Locate the cell with the specified text and output its [x, y] center coordinate. 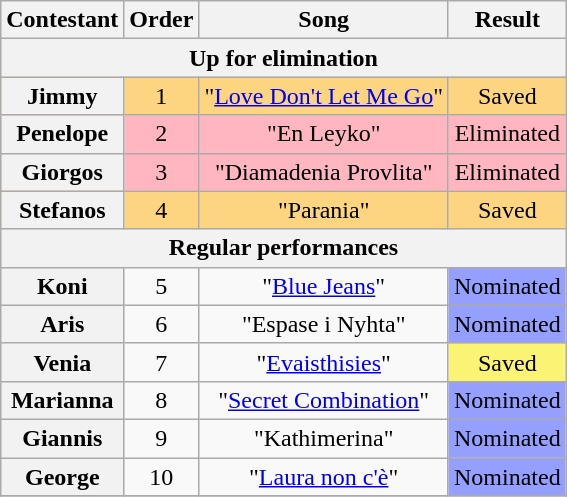
Giannis [62, 438]
"Parania" [324, 210]
"Laura non c'è" [324, 477]
Marianna [62, 400]
Penelope [62, 134]
"Espase i Nyhta" [324, 324]
3 [162, 172]
5 [162, 286]
"Diamadenia Provlita" [324, 172]
Result [507, 20]
Koni [62, 286]
Song [324, 20]
"Blue Jeans" [324, 286]
Jimmy [62, 96]
"Kathimerina" [324, 438]
"Evaisthisies" [324, 362]
Aris [62, 324]
"En Leyko" [324, 134]
"Secret Combination" [324, 400]
Order [162, 20]
7 [162, 362]
Regular performances [284, 248]
6 [162, 324]
10 [162, 477]
Venia [62, 362]
9 [162, 438]
"Love Don't Let Me Go" [324, 96]
1 [162, 96]
Contestant [62, 20]
Stefanos [62, 210]
Up for elimination [284, 58]
George [62, 477]
Giorgos [62, 172]
4 [162, 210]
8 [162, 400]
2 [162, 134]
